Extract the [X, Y] coordinate from the center of the cell holding the provided text.  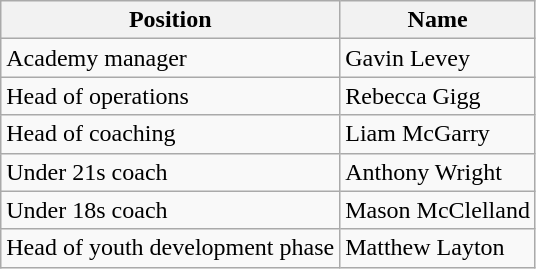
Under 18s coach [170, 210]
Liam McGarry [438, 134]
Mason McClelland [438, 210]
Academy manager [170, 58]
Under 21s coach [170, 172]
Head of coaching [170, 134]
Anthony Wright [438, 172]
Matthew Layton [438, 248]
Gavin Levey [438, 58]
Name [438, 20]
Head of youth development phase [170, 248]
Rebecca Gigg [438, 96]
Position [170, 20]
Head of operations [170, 96]
